Identify which cell holds the provided text, then report its [x, y] central coordinate. 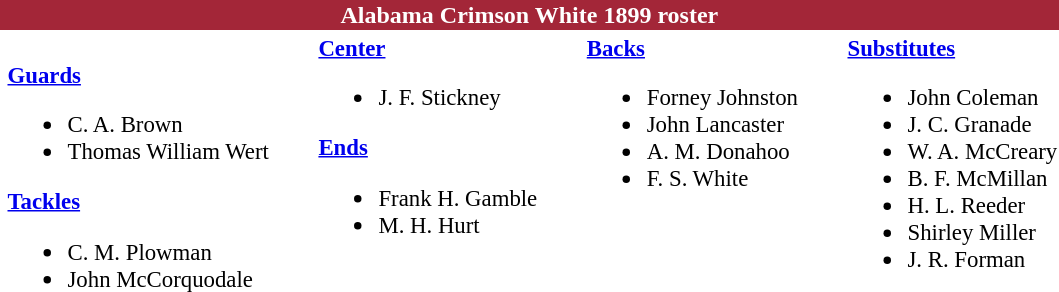
Alabama Crimson White 1899 roster [530, 15]
